Identify which cell holds the provided text, then report its (x, y) central coordinate. 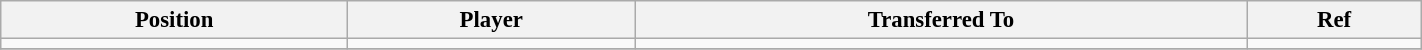
Position (174, 20)
Ref (1334, 20)
Player (492, 20)
Transferred To (941, 20)
